Scan for the cell matching the given text and deliver its (X, Y) coordinate at center. 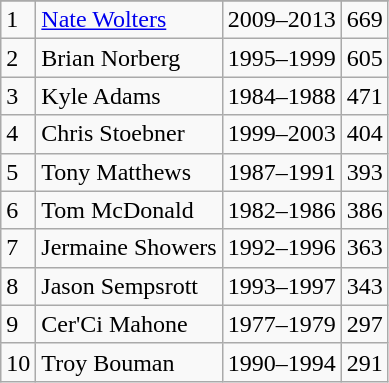
669 (364, 20)
6 (18, 210)
1990–1994 (282, 362)
Kyle Adams (129, 96)
5 (18, 172)
2009–2013 (282, 20)
7 (18, 248)
8 (18, 286)
1 (18, 20)
1977–1979 (282, 324)
Tom McDonald (129, 210)
343 (364, 286)
4 (18, 134)
Tony Matthews (129, 172)
2 (18, 58)
Cer'Ci Mahone (129, 324)
Jason Sempsrott (129, 286)
1982–1986 (282, 210)
1999–2003 (282, 134)
1995–1999 (282, 58)
605 (364, 58)
Chris Stoebner (129, 134)
1993–1997 (282, 286)
1984–1988 (282, 96)
393 (364, 172)
Jermaine Showers (129, 248)
10 (18, 362)
404 (364, 134)
1987–1991 (282, 172)
Nate Wolters (129, 20)
3 (18, 96)
291 (364, 362)
363 (364, 248)
386 (364, 210)
Troy Bouman (129, 362)
297 (364, 324)
1992–1996 (282, 248)
9 (18, 324)
Brian Norberg (129, 58)
471 (364, 96)
